Detect which cell encompasses the target text, then output its (x, y) center coordinate. 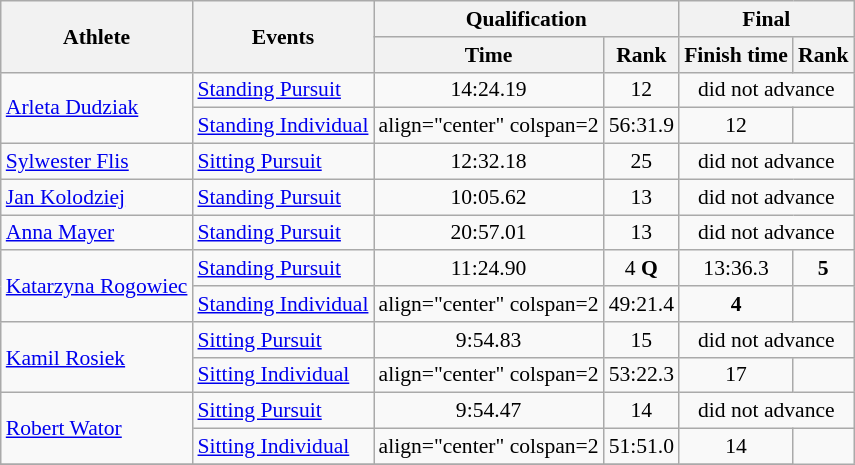
Events (282, 36)
Jan Kolodziej (97, 197)
Arleta Dudziak (97, 108)
53:22.3 (642, 375)
Kamil Rosiek (97, 358)
Time (489, 55)
13:36.3 (736, 269)
Anna Mayer (97, 233)
4 Q (642, 269)
12:32.18 (489, 162)
11:24.90 (489, 269)
Sylwester Flis (97, 162)
Final (766, 19)
Athlete (97, 36)
9:54.83 (489, 340)
15 (642, 340)
10:05.62 (489, 197)
20:57.01 (489, 233)
17 (736, 375)
14:24.19 (489, 90)
Katarzyna Rogowiec (97, 286)
56:31.9 (642, 126)
9:54.47 (489, 411)
5 (824, 269)
49:21.4 (642, 304)
Finish time (736, 55)
Robert Wator (97, 428)
4 (736, 304)
25 (642, 162)
51:51.0 (642, 447)
Qualification (527, 19)
